Scan for the cell matching the given text and deliver its (x, y) coordinate at center. 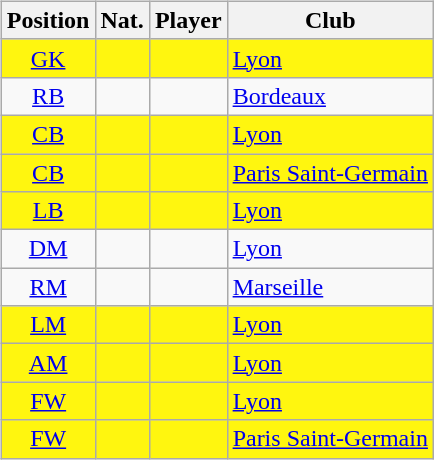
Bordeaux (330, 96)
Club (330, 20)
Position (48, 20)
GK (48, 58)
Nat. (122, 20)
RM (48, 287)
AM (48, 363)
DM (48, 249)
Player (188, 20)
RB (48, 96)
LM (48, 325)
LB (48, 211)
Marseille (330, 287)
